Return the (X, Y) coordinate for the center point of the cell that contains the specified text.  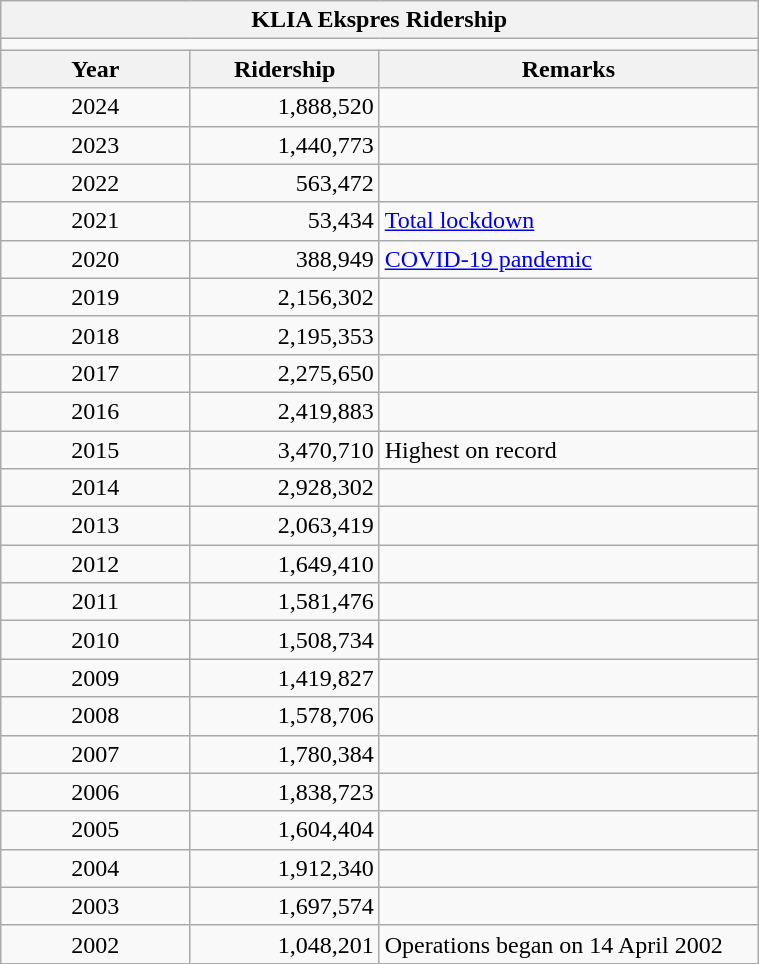
2019 (96, 297)
Operations began on 14 April 2002 (568, 944)
1,888,520 (284, 107)
2024 (96, 107)
2004 (96, 868)
1,419,827 (284, 678)
2,156,302 (284, 297)
2,419,883 (284, 411)
2015 (96, 449)
388,949 (284, 259)
2,275,650 (284, 373)
1,508,734 (284, 640)
2,195,353 (284, 335)
2010 (96, 640)
2003 (96, 906)
1,912,340 (284, 868)
Highest on record (568, 449)
2006 (96, 792)
2016 (96, 411)
COVID-19 pandemic (568, 259)
1,048,201 (284, 944)
3,470,710 (284, 449)
Year (96, 69)
1,838,723 (284, 792)
2,928,302 (284, 488)
KLIA Ekspres Ridership (380, 20)
2002 (96, 944)
2007 (96, 754)
2,063,419 (284, 526)
2018 (96, 335)
1,604,404 (284, 830)
2005 (96, 830)
2020 (96, 259)
1,780,384 (284, 754)
2023 (96, 145)
2014 (96, 488)
2008 (96, 716)
Ridership (284, 69)
2011 (96, 602)
1,581,476 (284, 602)
2012 (96, 564)
2021 (96, 221)
2017 (96, 373)
563,472 (284, 183)
2013 (96, 526)
2022 (96, 183)
Remarks (568, 69)
1,649,410 (284, 564)
Total lockdown (568, 221)
1,697,574 (284, 906)
2009 (96, 678)
53,434 (284, 221)
1,440,773 (284, 145)
1,578,706 (284, 716)
